For the text-containing cell, return its midpoint in [X, Y] coordinate format. 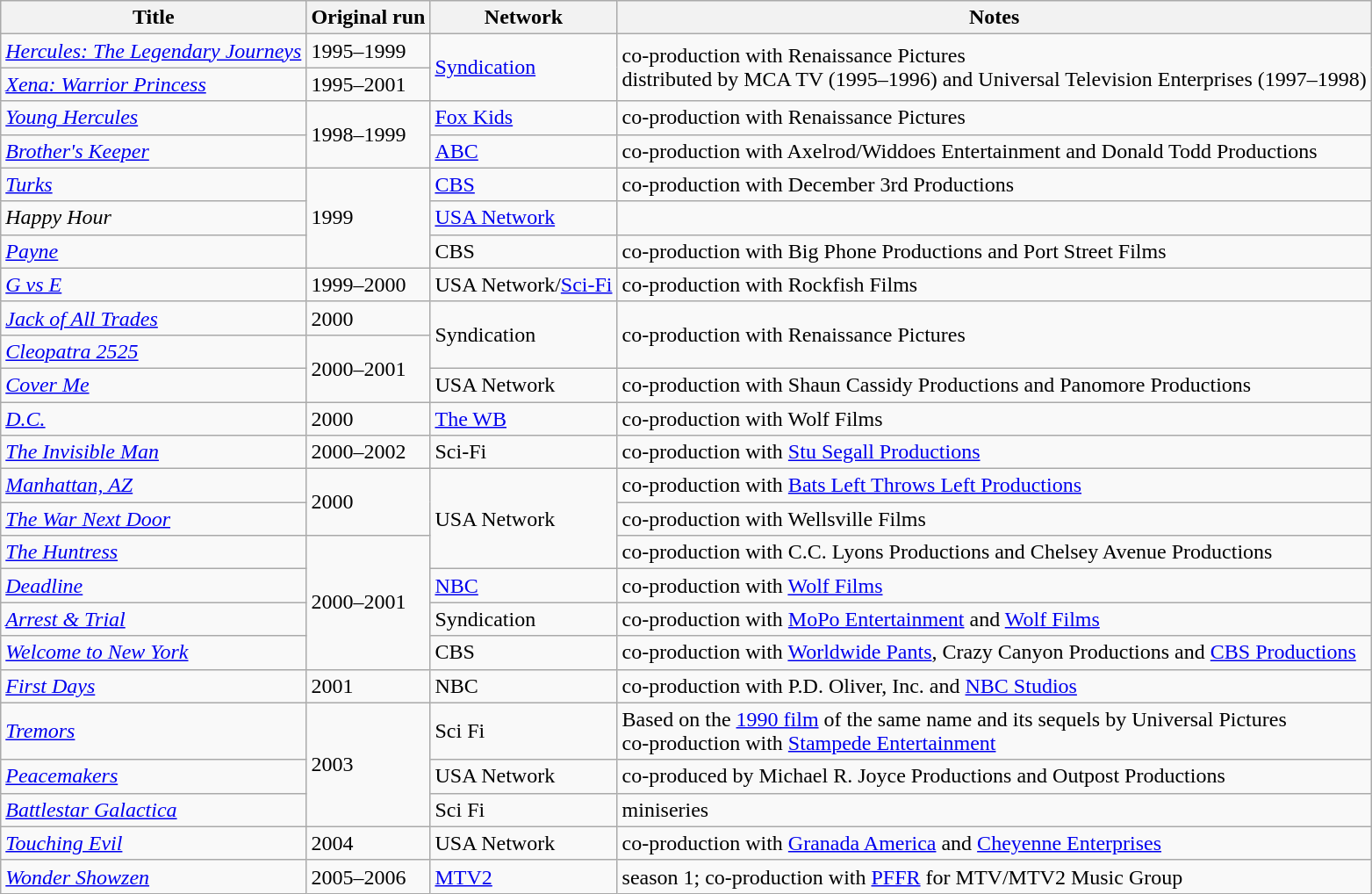
co-production with December 3rd Productions [994, 184]
co-production with Bats Left Throws Left Productions [994, 486]
Notes [994, 18]
co-production with MoPo Entertainment and Wolf Films [994, 619]
First Days [154, 686]
Payne [154, 251]
The Invisible Man [154, 452]
Fox Kids [523, 118]
co-production with Shaun Cassidy Productions and Panomore Productions [994, 385]
Happy Hour [154, 218]
miniseries [994, 810]
Manhattan, AZ [154, 486]
Hercules: The Legendary Journeys [154, 51]
The WB [523, 419]
Arrest & Trial [154, 619]
Turks [154, 184]
co-production with Wellsville Films [994, 519]
co-production with P.D. Oliver, Inc. and NBC Studios [994, 686]
Jack of All Trades [154, 318]
Deadline [154, 586]
Cover Me [154, 385]
1998–1999 [369, 134]
co-production with Granada America and Cheyenne Enterprises [994, 843]
The Huntress [154, 552]
ABC [523, 151]
co-production with Renaissance Picturesdistributed by MCA TV (1995–1996) and Universal Television Enterprises (1997–1998) [994, 68]
Xena: Warrior Princess [154, 84]
1995–2001 [369, 84]
Original run [369, 18]
D.C. [154, 419]
Brother's Keeper [154, 151]
2005–2006 [369, 876]
co-production with Rockfish Films [994, 285]
season 1; co-production with PFFR for MTV/MTV2 Music Group [994, 876]
2001 [369, 686]
USA Network/Sci-Fi [523, 285]
Cleopatra 2525 [154, 351]
2004 [369, 843]
Sci-Fi [523, 452]
1999–2000 [369, 285]
MTV2 [523, 876]
Battlestar Galactica [154, 810]
2003 [369, 764]
Young Hercules [154, 118]
co-production with Stu Segall Productions [994, 452]
2000–2002 [369, 452]
co-production with C.C. Lyons Productions and Chelsey Avenue Productions [994, 552]
Welcome to New York [154, 652]
Peacemakers [154, 776]
G vs E [154, 285]
The War Next Door [154, 519]
Network [523, 18]
co-production with Big Phone Productions and Port Street Films [994, 251]
co-production with Axelrod/Widdoes Entertainment and Donald Todd Productions [994, 151]
Wonder Showzen [154, 876]
co-production with Worldwide Pants, Crazy Canyon Productions and CBS Productions [994, 652]
Title [154, 18]
Touching Evil [154, 843]
Tremors [154, 731]
1999 [369, 218]
Based on the 1990 film of the same name and its sequels by Universal Picturesco-production with Stampede Entertainment [994, 731]
1995–1999 [369, 51]
co-produced by Michael R. Joyce Productions and Outpost Productions [994, 776]
